Identify which cell holds the provided text, then report its (X, Y) central coordinate. 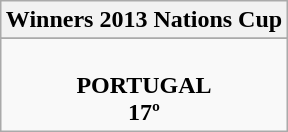
Winners 2013 Nations Cup (144, 20)
PORTUGAL17º (144, 85)
